Extract the [X, Y] coordinate from the center of the cell holding the provided text.  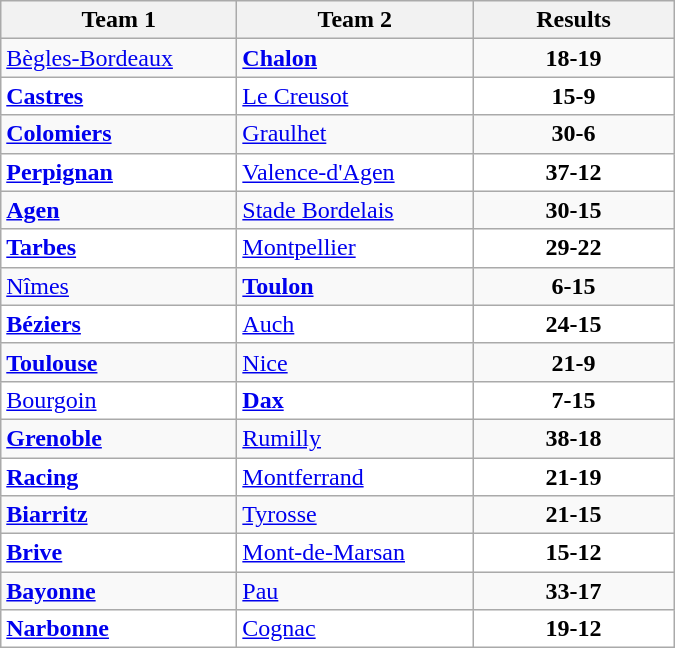
Nice [355, 362]
21-15 [574, 515]
Brive [119, 553]
Tyrosse [355, 515]
Castres [119, 96]
Rumilly [355, 438]
Montferrand [355, 477]
Mont-de-Marsan [355, 553]
33-17 [574, 591]
Cognac [355, 629]
Dax [355, 400]
Perpignan [119, 172]
Toulouse [119, 362]
Biarritz [119, 515]
Graulhet [355, 134]
Tarbes [119, 248]
6-15 [574, 286]
24-15 [574, 324]
21-9 [574, 362]
15-12 [574, 553]
Bourgoin [119, 400]
Grenoble [119, 438]
29-22 [574, 248]
Bayonne [119, 591]
Colomiers [119, 134]
38-18 [574, 438]
Toulon [355, 286]
Team 1 [119, 20]
Le Creusot [355, 96]
15-9 [574, 96]
19-12 [574, 629]
Stade Bordelais [355, 210]
Narbonne [119, 629]
Nîmes [119, 286]
18-19 [574, 58]
Results [574, 20]
Auch [355, 324]
Bègles-Bordeaux [119, 58]
Agen [119, 210]
Team 2 [355, 20]
Montpellier [355, 248]
Béziers [119, 324]
Valence-d'Agen [355, 172]
30-6 [574, 134]
Chalon [355, 58]
Racing [119, 477]
7-15 [574, 400]
30-15 [574, 210]
21-19 [574, 477]
Pau [355, 591]
37-12 [574, 172]
